Output the [x, y] coordinate of the center of the cell containing the given text.  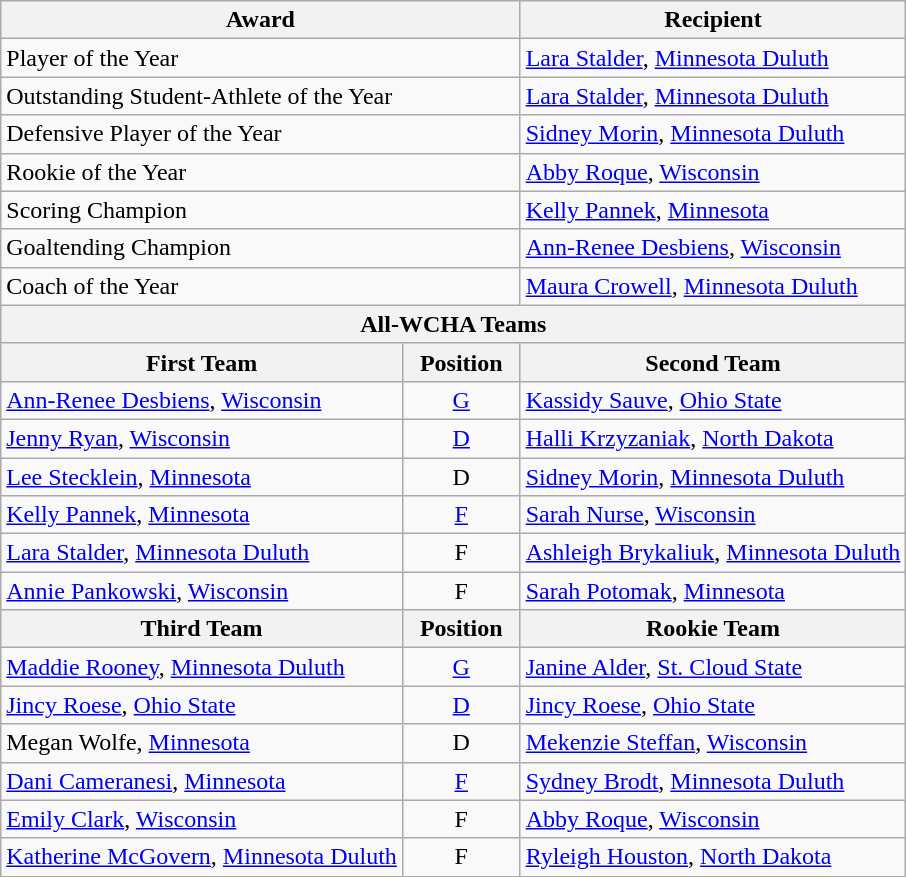
Janine Alder, St. Cloud State [713, 667]
All-WCHA Teams [454, 324]
Dani Cameranesi, Minnesota [202, 781]
Lee Stecklein, Minnesota [202, 477]
Third Team [202, 629]
Ryleigh Houston, North Dakota [713, 857]
Second Team [713, 362]
Scoring Champion [260, 210]
Sarah Potomak, Minnesota [713, 591]
Jenny Ryan, Wisconsin [202, 438]
Sarah Nurse, Wisconsin [713, 515]
Megan Wolfe, Minnesota [202, 743]
Kassidy Sauve, Ohio State [713, 400]
Player of the Year [260, 58]
First Team [202, 362]
Coach of the Year [260, 286]
Rookie of the Year [260, 172]
Ashleigh Brykaliuk, Minnesota Duluth [713, 553]
Katherine McGovern, Minnesota Duluth [202, 857]
Maura Crowell, Minnesota Duluth [713, 286]
Annie Pankowski, Wisconsin [202, 591]
Rookie Team [713, 629]
Award [260, 20]
Goaltending Champion [260, 248]
Maddie Rooney, Minnesota Duluth [202, 667]
Mekenzie Steffan, Wisconsin [713, 743]
Emily Clark, Wisconsin [202, 819]
Halli Krzyzaniak, North Dakota [713, 438]
Outstanding Student-Athlete of the Year [260, 96]
Defensive Player of the Year [260, 134]
Sydney Brodt, Minnesota Duluth [713, 781]
Recipient [713, 20]
